Identify which cell holds the provided text, then report its [x, y] central coordinate. 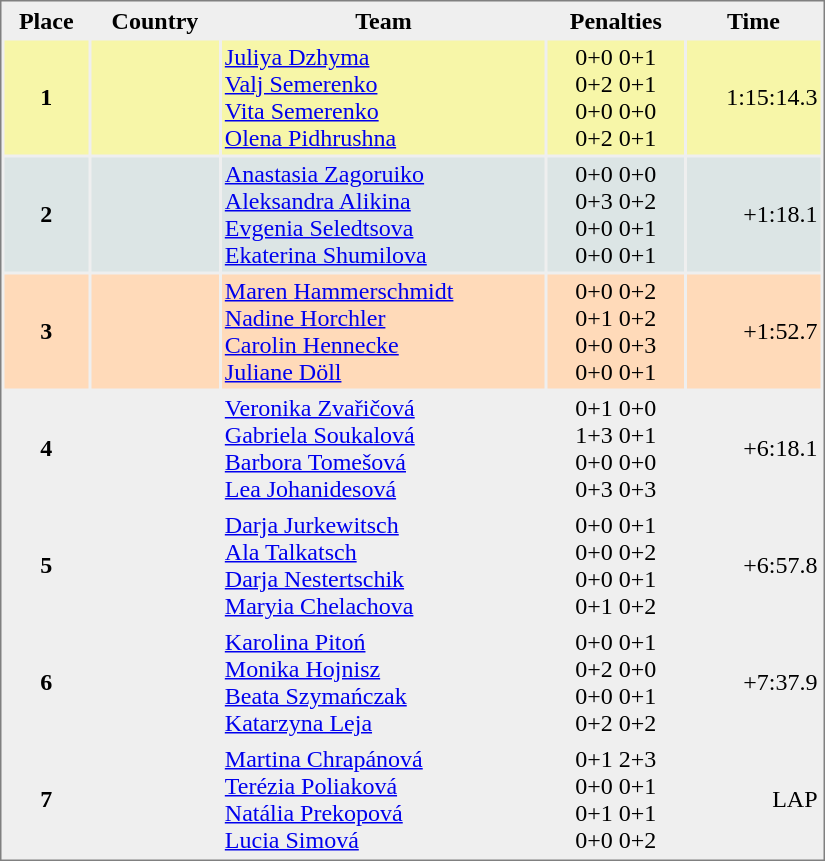
0+1 0+01+3 0+1 0+0 0+0 0+3 0+3 [616, 449]
5 [46, 565]
Darja JurkewitschAla Talkatsch Darja Nestertschik Maryia Chelachova [384, 565]
0+0 0+20+1 0+2 0+0 0+3 0+0 0+1 [616, 331]
Juliya DzhymaValj Semerenko Vita Semerenko Olena Pidhrushna [384, 97]
+1:52.7 [753, 331]
Time [753, 20]
Anastasia ZagoruikoAleksandra Alikina Evgenia Seledtsova Ekaterina Shumilova [384, 215]
Martina ChrapánováTerézia Poliaková Natália Prekopová Lucia Simová [384, 799]
0+0 0+10+2 0+0 0+0 0+1 0+2 0+2 [616, 683]
Maren HammerschmidtNadine Horchler Carolin Hennecke Juliane Döll [384, 331]
7 [46, 799]
Penalties [616, 20]
1:15:14.3 [753, 97]
LAP [753, 799]
0+0 0+10+2 0+1 0+0 0+0 0+2 0+1 [616, 97]
+1:18.1 [753, 215]
0+1 2+30+0 0+1 0+1 0+1 0+0 0+2 [616, 799]
Veronika ZvařičováGabriela Soukalová Barbora Tomešová Lea Johanidesová [384, 449]
Team [384, 20]
Country [155, 20]
1 [46, 97]
Karolina PitońMonika Hojnisz Beata Szymańczak Katarzyna Leja [384, 683]
+6:18.1 [753, 449]
4 [46, 449]
Place [46, 20]
0+0 0+10+0 0+2 0+0 0+1 0+1 0+2 [616, 565]
3 [46, 331]
2 [46, 215]
0+0 0+00+3 0+2 0+0 0+1 0+0 0+1 [616, 215]
6 [46, 683]
+6:57.8 [753, 565]
+7:37.9 [753, 683]
